Find where the given text appears and provide that cell's center as (x, y) coordinate. 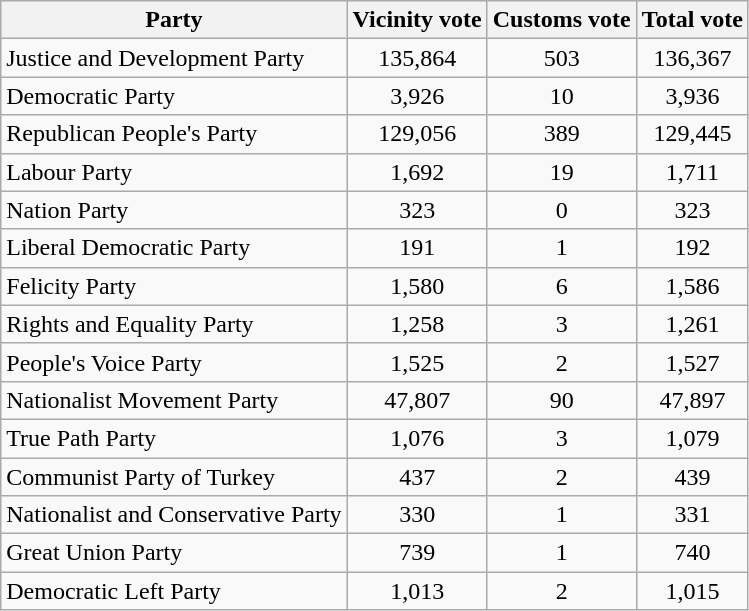
331 (692, 515)
10 (562, 96)
1,015 (692, 591)
0 (562, 210)
330 (417, 515)
437 (417, 477)
19 (562, 172)
Democratic Left Party (174, 591)
1,580 (417, 286)
Felicity Party (174, 286)
1,525 (417, 362)
90 (562, 400)
136,367 (692, 58)
People's Voice Party (174, 362)
389 (562, 134)
Republican People's Party (174, 134)
192 (692, 248)
6 (562, 286)
740 (692, 553)
Labour Party (174, 172)
Nation Party (174, 210)
True Path Party (174, 438)
Democratic Party (174, 96)
1,013 (417, 591)
Vicinity vote (417, 20)
Nationalist and Conservative Party (174, 515)
135,864 (417, 58)
3,936 (692, 96)
47,897 (692, 400)
Nationalist Movement Party (174, 400)
739 (417, 553)
503 (562, 58)
1,261 (692, 324)
Justice and Development Party (174, 58)
1,258 (417, 324)
129,445 (692, 134)
Liberal Democratic Party (174, 248)
1,692 (417, 172)
Rights and Equality Party (174, 324)
47,807 (417, 400)
Customs vote (562, 20)
1,711 (692, 172)
Communist Party of Turkey (174, 477)
1,586 (692, 286)
1,076 (417, 438)
1,079 (692, 438)
Total vote (692, 20)
439 (692, 477)
Party (174, 20)
191 (417, 248)
Great Union Party (174, 553)
1,527 (692, 362)
3,926 (417, 96)
129,056 (417, 134)
